Pinpoint the cell where the given text exists, returning its (x, y) midpoint coordinate. 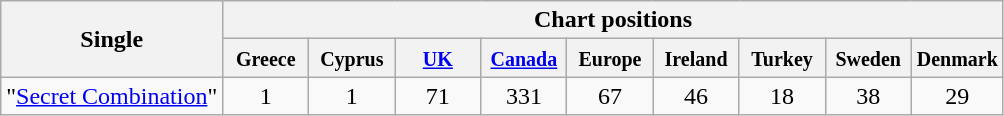
38 (868, 96)
Ireland (696, 58)
46 (696, 96)
Canada (524, 58)
Europe (610, 58)
Chart positions (614, 20)
29 (957, 96)
Cyprus (352, 58)
18 (782, 96)
71 (438, 96)
Single (112, 39)
331 (524, 96)
Turkey (782, 58)
UK (438, 58)
67 (610, 96)
Greece (266, 58)
Denmark (957, 58)
"Secret Combination" (112, 96)
Sweden (868, 58)
